Locate the cell with the specified text and output its [X, Y] center coordinate. 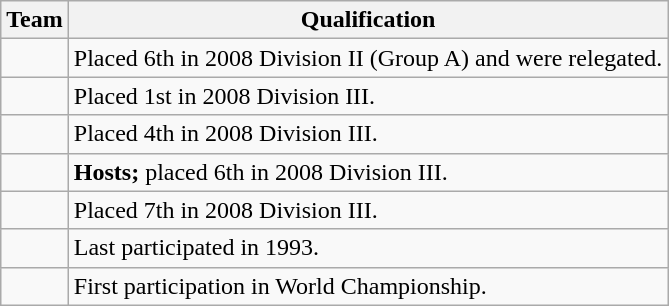
Placed 6th in 2008 Division II (Group A) and were relegated. [368, 58]
Placed 1st in 2008 Division III. [368, 96]
Team [35, 20]
Qualification [368, 20]
First participation in World Championship. [368, 286]
Hosts; placed 6th in 2008 Division III. [368, 172]
Last participated in 1993. [368, 248]
Placed 4th in 2008 Division III. [368, 134]
Placed 7th in 2008 Division III. [368, 210]
